For the text-containing cell, return its midpoint in (x, y) coordinate format. 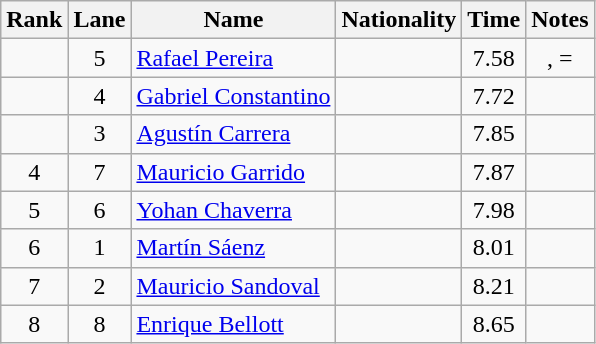
8.21 (494, 286)
Martín Sáenz (234, 248)
7.58 (494, 58)
Rafael Pereira (234, 58)
8.01 (494, 248)
7.87 (494, 172)
Gabriel Constantino (234, 96)
8.65 (494, 324)
Time (494, 20)
7.98 (494, 210)
Agustín Carrera (234, 134)
Mauricio Sandoval (234, 286)
Rank (34, 20)
Name (234, 20)
Yohan Chaverra (234, 210)
1 (100, 248)
, = (560, 58)
Notes (560, 20)
Lane (100, 20)
Enrique Bellott (234, 324)
7.85 (494, 134)
2 (100, 286)
Nationality (399, 20)
Mauricio Garrido (234, 172)
3 (100, 134)
7.72 (494, 96)
